Pinpoint the cell where the given text exists, returning its (x, y) midpoint coordinate. 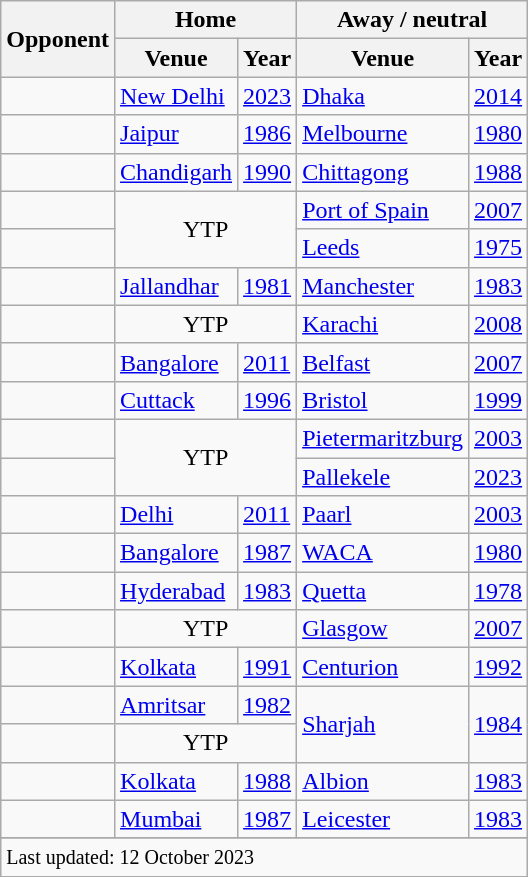
1999 (498, 400)
1996 (268, 400)
Quetta (383, 591)
Chittagong (383, 172)
2008 (498, 324)
Leeds (383, 248)
Opponent (58, 39)
Leicester (383, 819)
Mumbai (176, 819)
Bristol (383, 400)
1986 (268, 134)
Chandigarh (176, 172)
Jallandhar (176, 286)
Sharjah (383, 724)
Cuttack (176, 400)
Delhi (176, 515)
Jaipur (176, 134)
1992 (498, 667)
WACA (383, 553)
Pallekele (383, 477)
Hyderabad (176, 591)
Amritsar (176, 705)
2014 (498, 96)
Away / neutral (412, 20)
Manchester (383, 286)
1991 (268, 667)
Home (206, 20)
1981 (268, 286)
1982 (268, 705)
1978 (498, 591)
New Delhi (176, 96)
Dhaka (383, 96)
1990 (268, 172)
Glasgow (383, 629)
Albion (383, 781)
Melbourne (383, 134)
Port of Spain (383, 210)
Centurion (383, 667)
Last updated: 12 October 2023 (264, 857)
1984 (498, 724)
Belfast (383, 362)
Pietermaritzburg (383, 438)
Karachi (383, 324)
1975 (498, 248)
Paarl (383, 515)
